Provide the (x, y) coordinate of the cell's center where the given text is located.  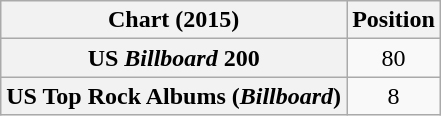
US Billboard 200 (174, 58)
Chart (2015) (174, 20)
US Top Rock Albums (Billboard) (174, 96)
Position (394, 20)
8 (394, 96)
80 (394, 58)
